From the cell containing the given text, extract its center point as (x, y) coordinate. 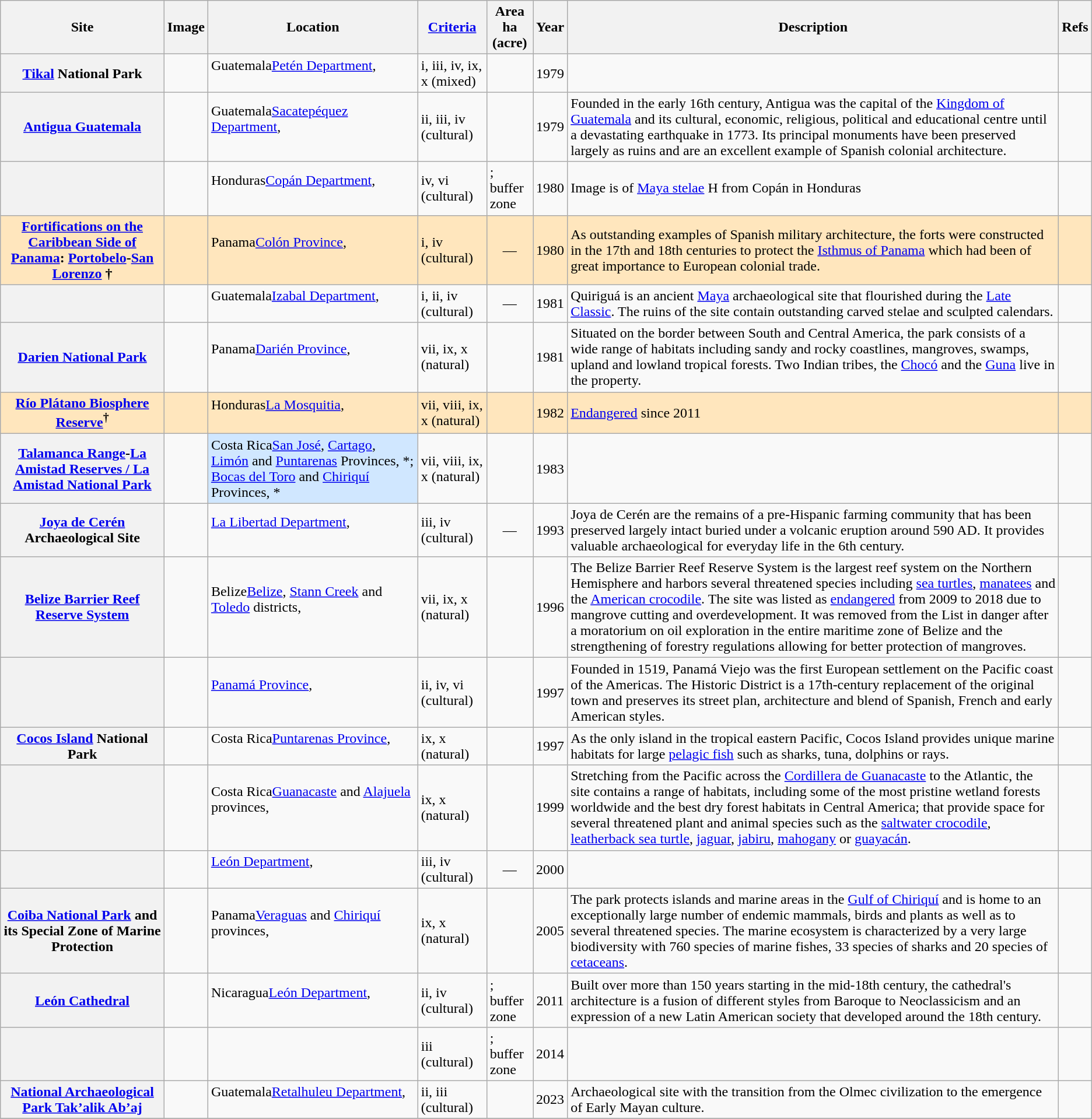
Costa RicaSan José, Cartago, Limón and Puntarenas Provinces, *; Bocas del Toro and Chiriquí Provinces, * (313, 469)
1983 (551, 469)
1993 (551, 530)
León Department, (313, 869)
Description (813, 27)
GuatemalaIzabal Department, (313, 303)
Areaha (acre) (510, 27)
i, iv (cultural) (452, 250)
ii, iv (cultural) (452, 1000)
HondurasCopán Department, (313, 188)
Endangered since 2011 (813, 413)
Joya de Cerén Archaeological Site (83, 530)
2014 (551, 1054)
Coiba National Park and its Special Zone of Marine Protection (83, 931)
Fortifications on the Caribbean Side of Panama: Portobelo-San Lorenzo † (83, 250)
Location (313, 27)
ii, iii (cultural) (452, 1100)
PanamaColón Province, (313, 250)
Costa RicaGuanacaste and Alajuela provinces, (313, 808)
National Archaeological Park Tak’alik Ab’aj (83, 1100)
iv, vi (cultural) (452, 188)
Panamá Province, (313, 693)
Costa RicaPuntarenas Province, (313, 746)
2005 (551, 931)
Antigua Guatemala (83, 127)
PanamaDarién Province, (313, 357)
Criteria (452, 27)
PanamaVeraguas and Chiriquí provinces, (313, 931)
ii, iv, vi (cultural) (452, 693)
2023 (551, 1100)
Cocos Island National Park (83, 746)
1982 (551, 413)
GuatemalaSacatepéquez Department, (313, 127)
Image (185, 27)
1996 (551, 608)
Talamanca Range-La Amistad Reserves / La Amistad National Park (83, 469)
La Libertad Department, (313, 530)
Tikal National Park (83, 73)
Darien National Park (83, 357)
i, iii, iv, ix, x (mixed) (452, 73)
2000 (551, 869)
HondurasLa Mosquitia, (313, 413)
BelizeBelize, Stann Creek and Toledo districts, (313, 608)
Site (83, 27)
Refs (1075, 27)
León Cathedral (83, 1000)
GuatemalaRetalhuleu Department, (313, 1100)
Archaeological site with the transition from the Olmec civilization to the emergence of Early Mayan culture. (813, 1100)
GuatemalaPetén Department, (313, 73)
i, ii, iv (cultural) (452, 303)
Image is of Maya stelae H from Copán in Honduras (813, 188)
NicaraguaLeón Department, (313, 1000)
ii, iii, iv (cultural) (452, 127)
Belize Barrier Reef Reserve System (83, 608)
Year (551, 27)
Río Plátano Biosphere Reserve† (83, 413)
2011 (551, 1000)
iii (cultural) (452, 1054)
1999 (551, 808)
